Search for the cell housing the specified text and yield its [X, Y] center coordinate. 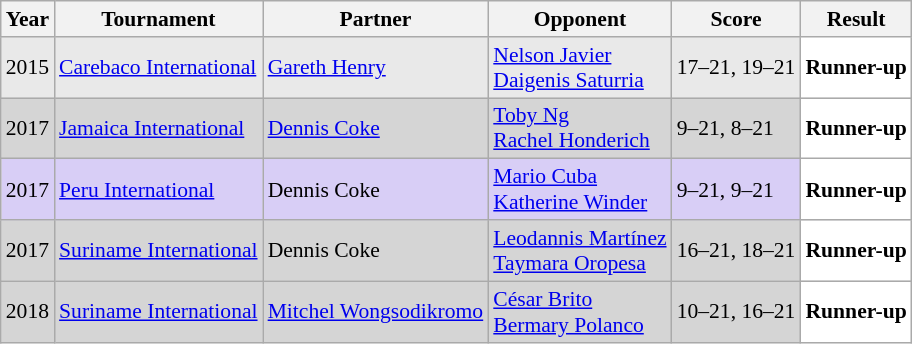
2018 [28, 312]
Tournament [158, 19]
10–21, 16–21 [736, 312]
Opponent [580, 19]
17–21, 19–21 [736, 68]
Leodannis Martínez Taymara Oropesa [580, 250]
9–21, 8–21 [736, 128]
Jamaica International [158, 128]
16–21, 18–21 [736, 250]
9–21, 9–21 [736, 190]
Score [736, 19]
Toby Ng Rachel Honderich [580, 128]
2015 [28, 68]
Mitchel Wongsodikromo [376, 312]
Gareth Henry [376, 68]
Result [856, 19]
Carebaco International [158, 68]
Nelson Javier Daigenis Saturria [580, 68]
Mario Cuba Katherine Winder [580, 190]
Peru International [158, 190]
Partner [376, 19]
Year [28, 19]
César Brito Bermary Polanco [580, 312]
